For the text-containing cell, return its midpoint in [X, Y] coordinate format. 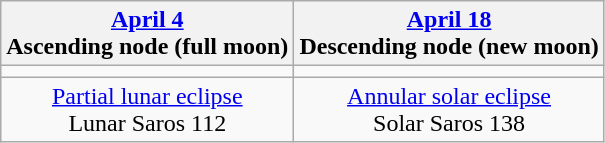
Annular solar eclipseSolar Saros 138 [449, 110]
April 18Descending node (new moon) [449, 34]
April 4Ascending node (full moon) [148, 34]
Partial lunar eclipseLunar Saros 112 [148, 110]
